Identify which cell holds the provided text, then report its (x, y) central coordinate. 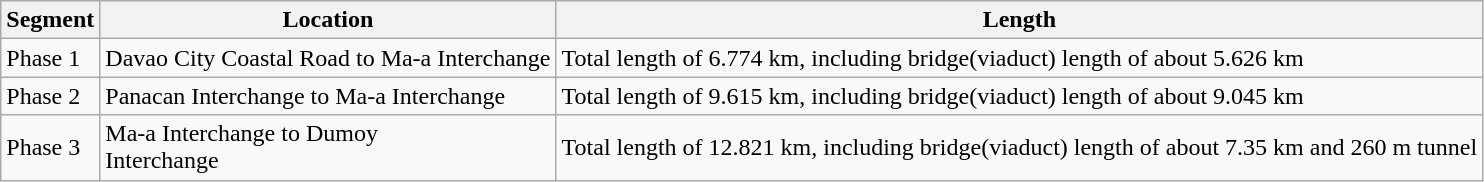
Total length of 12.821 km, including bridge(viaduct) length of about 7.35 km and 260 m tunnel (1020, 148)
Phase 2 (50, 96)
Total length of 9.615 km, including bridge(viaduct) length of about 9.045 km (1020, 96)
Panacan Interchange to Ma-a Interchange (328, 96)
Total length of 6.774 km, including bridge(viaduct) length of about 5.626 km (1020, 58)
Davao City Coastal Road to Ma-a Interchange (328, 58)
Location (328, 20)
Phase 3 (50, 148)
Segment (50, 20)
Length (1020, 20)
Phase 1 (50, 58)
Ma-a Interchange to DumoyInterchange (328, 148)
